Determine the (x, y) coordinate at the center of the cell enclosing the given text.  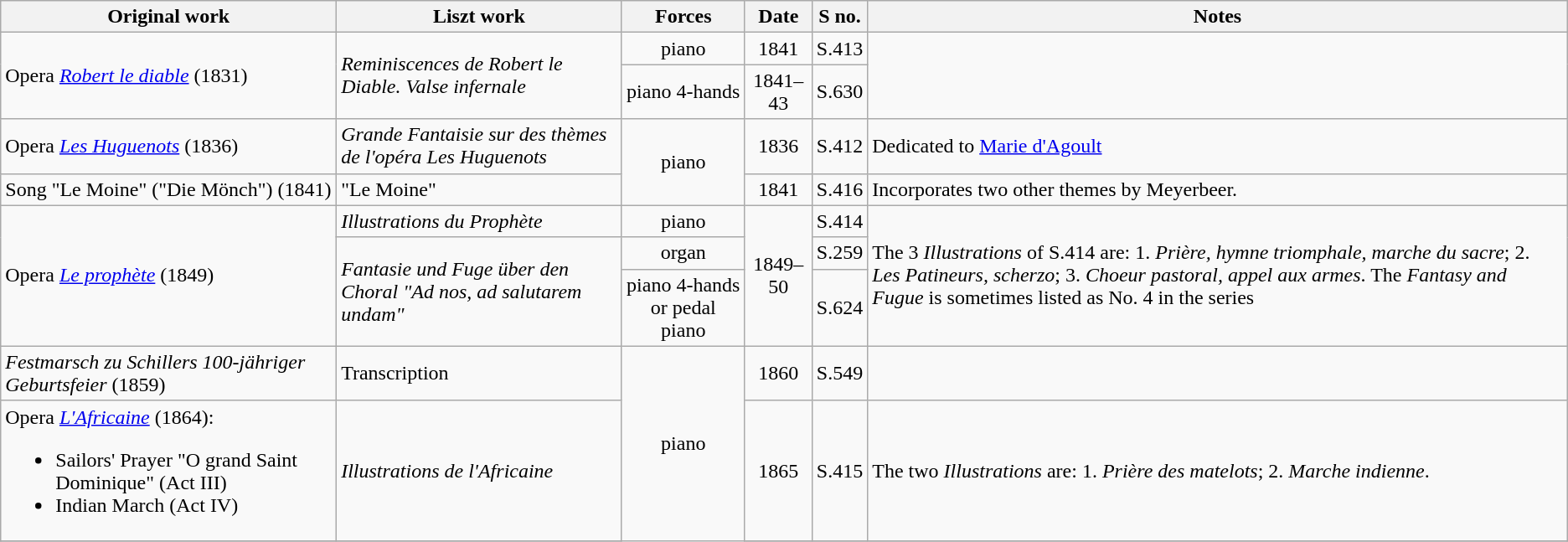
organ (683, 253)
Opera Les Huguenots (1836) (169, 146)
S.630 (839, 92)
Original work (169, 17)
piano 4-hands (683, 92)
S no. (839, 17)
Opera Robert le diable (1831) (169, 75)
1860 (778, 374)
Fantasie und Fuge über den Choral "Ad nos, ad salutarem undam" (479, 292)
1849–50 (778, 276)
Transcription (479, 374)
Opera L'Africaine (1864):Sailors' Prayer "O grand Saint Dominique" (Act III)Indian March (Act IV) (169, 471)
S.412 (839, 146)
Dedicated to Marie d'Agoult (1218, 146)
piano 4‑hands or pedal piano (683, 307)
S.414 (839, 221)
Liszt work (479, 17)
Grande Fantaisie sur des thèmes de l'opéra Les Huguenots (479, 146)
S.416 (839, 189)
"Le Moine" (479, 189)
S.624 (839, 307)
S.549 (839, 374)
1836 (778, 146)
Illustrations de l'Africaine (479, 471)
S.259 (839, 253)
Song "Le Moine" ("Die Mönch") (1841) (169, 189)
Date (778, 17)
Incorporates two other themes by Meyerbeer. (1218, 189)
S.415 (839, 471)
Festmarsch zu Schillers 100-jähriger Geburtsfeier (1859) (169, 374)
S.413 (839, 49)
Opera Le prophète (1849) (169, 276)
1841–43 (778, 92)
Notes (1218, 17)
Reminiscences de Robert le Diable. Valse infernale (479, 75)
Illustrations du Prophète (479, 221)
The two Illustrations are: 1. Prière des matelots; 2. Marche indienne. (1218, 471)
1865 (778, 471)
Forces (683, 17)
